Detect which cell encompasses the target text, then output its (X, Y) center coordinate. 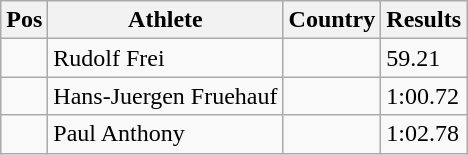
Pos (24, 20)
Rudolf Frei (166, 58)
Hans-Juergen Fruehauf (166, 96)
Paul Anthony (166, 134)
59.21 (424, 58)
1:02.78 (424, 134)
Country (332, 20)
Results (424, 20)
1:00.72 (424, 96)
Athlete (166, 20)
